Scan for the cell matching the given text and deliver its (x, y) coordinate at center. 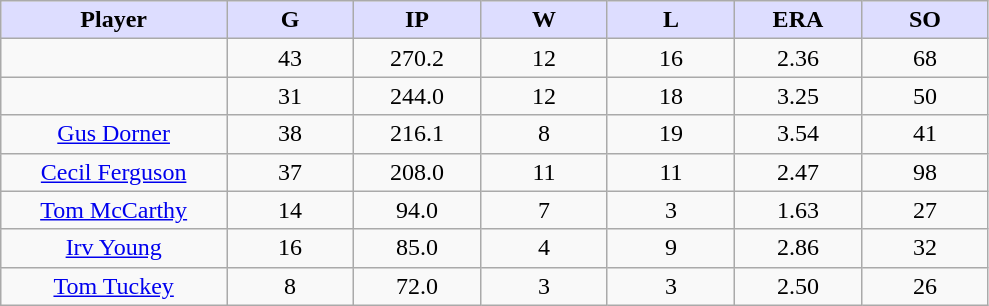
Cecil Ferguson (114, 172)
Tom Tuckey (114, 286)
Tom McCarthy (114, 210)
W (544, 20)
208.0 (418, 172)
1.63 (798, 210)
41 (924, 134)
32 (924, 248)
50 (924, 96)
18 (670, 96)
7 (544, 210)
98 (924, 172)
2.86 (798, 248)
85.0 (418, 248)
72.0 (418, 286)
IP (418, 20)
3.54 (798, 134)
4 (544, 248)
14 (290, 210)
38 (290, 134)
SO (924, 20)
L (670, 20)
27 (924, 210)
68 (924, 58)
Gus Dorner (114, 134)
2.47 (798, 172)
G (290, 20)
2.50 (798, 286)
3.25 (798, 96)
Player (114, 20)
216.1 (418, 134)
31 (290, 96)
2.36 (798, 58)
270.2 (418, 58)
43 (290, 58)
37 (290, 172)
Irv Young (114, 248)
26 (924, 286)
9 (670, 248)
94.0 (418, 210)
244.0 (418, 96)
ERA (798, 20)
19 (670, 134)
